Find where the given text appears and provide that cell's center as (X, Y) coordinate. 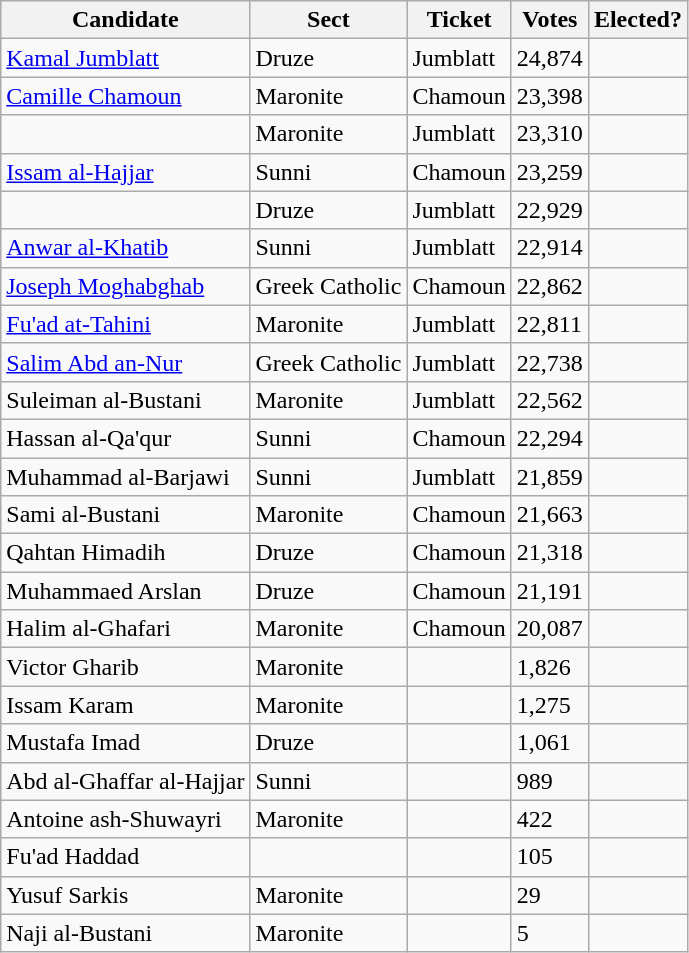
1,061 (550, 743)
Sect (328, 20)
Qahtan Himadih (126, 553)
1,826 (550, 667)
Salim Abd an-Nur (126, 362)
21,859 (550, 477)
Yusuf Sarkis (126, 895)
105 (550, 857)
21,318 (550, 553)
23,398 (550, 96)
Ticket (459, 20)
Muhammad al-Barjawi (126, 477)
Mustafa Imad (126, 743)
Sami al-Bustani (126, 515)
Votes (550, 20)
Suleiman al-Bustani (126, 400)
22,562 (550, 400)
1,275 (550, 705)
5 (550, 933)
Camille Chamoun (126, 96)
Issam Karam (126, 705)
Abd al-Ghaffar al-Hajjar (126, 781)
22,811 (550, 324)
Muhammaed Arslan (126, 591)
29 (550, 895)
422 (550, 819)
Fu'ad Haddad (126, 857)
24,874 (550, 58)
22,862 (550, 286)
Anwar al-Khatib (126, 248)
Hassan al-Qa'qur (126, 438)
22,914 (550, 248)
20,087 (550, 629)
22,929 (550, 210)
22,294 (550, 438)
Naji al-Bustani (126, 933)
22,738 (550, 362)
Elected? (638, 20)
23,259 (550, 172)
989 (550, 781)
Kamal Jumblatt (126, 58)
Joseph Moghabghab (126, 286)
Halim al-Ghafari (126, 629)
Victor Gharib (126, 667)
23,310 (550, 134)
21,191 (550, 591)
Candidate (126, 20)
Antoine ash-Shuwayri (126, 819)
Issam al-Hajjar (126, 172)
Fu'ad at-Tahini (126, 324)
21,663 (550, 515)
